Output the (x, y) coordinate of the center of the cell containing the given text.  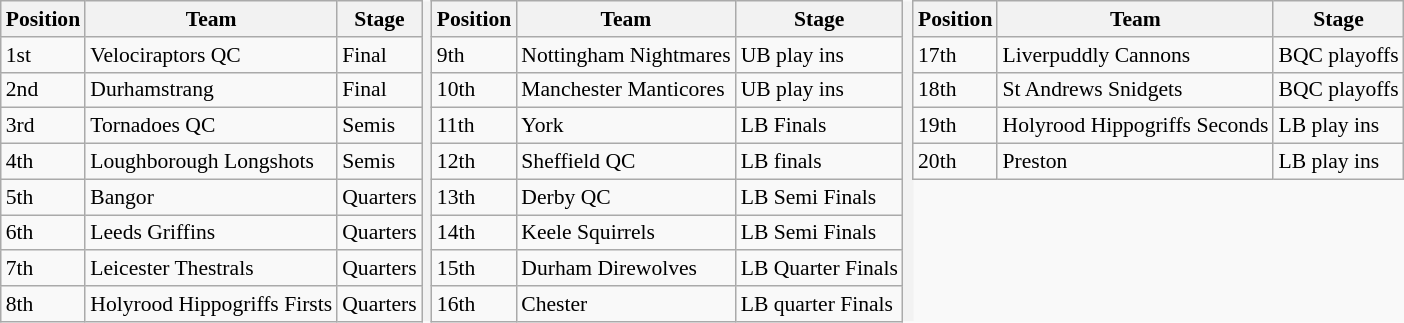
4th (43, 162)
Bangor (211, 197)
13th (474, 197)
7th (43, 269)
17th (955, 55)
Durham Direwolves (626, 269)
Loughborough Longshots (211, 162)
LB Finals (820, 126)
Leeds Griffins (211, 233)
York (626, 126)
Liverpuddly Cannons (1135, 55)
8th (43, 304)
LB quarter Finals (820, 304)
20th (955, 162)
Velociraptors QC (211, 55)
9th (474, 55)
6th (43, 233)
Tornadoes QC (211, 126)
Keele Squirrels (626, 233)
Holyrood Hippogriffs Firsts (211, 304)
LB Quarter Finals (820, 269)
12th (474, 162)
Nottingham Nightmares (626, 55)
19th (955, 126)
Manchester Manticores (626, 90)
5th (43, 197)
18th (955, 90)
Preston (1135, 162)
St Andrews Snidgets (1135, 90)
1st (43, 55)
14th (474, 233)
10th (474, 90)
Sheffield QC (626, 162)
Derby QC (626, 197)
Holyrood Hippogriffs Seconds (1135, 126)
LB finals (820, 162)
16th (474, 304)
2nd (43, 90)
Leicester Thestrals (211, 269)
11th (474, 126)
Durhamstrang (211, 90)
3rd (43, 126)
Chester (626, 304)
15th (474, 269)
